Return the [x, y] coordinate for the center point of the cell that contains the specified text.  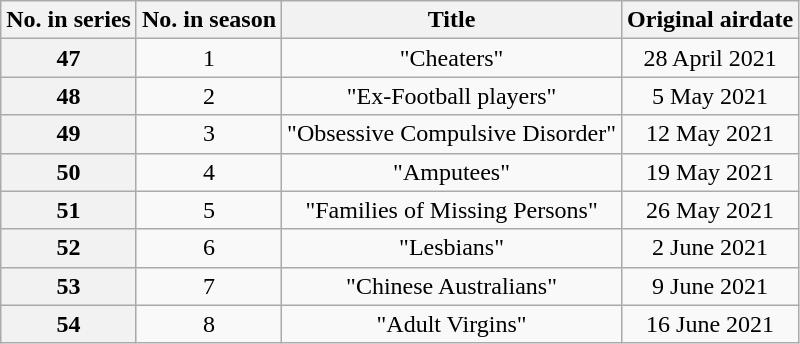
"Amputees" [452, 172]
"Chinese Australians" [452, 286]
"Ex-Football players" [452, 96]
52 [69, 248]
"Cheaters" [452, 58]
Title [452, 20]
26 May 2021 [710, 210]
2 June 2021 [710, 248]
51 [69, 210]
4 [208, 172]
8 [208, 324]
12 May 2021 [710, 134]
"Obsessive Compulsive Disorder" [452, 134]
1 [208, 58]
47 [69, 58]
16 June 2021 [710, 324]
"Families of Missing Persons" [452, 210]
No. in season [208, 20]
3 [208, 134]
"Lesbians" [452, 248]
48 [69, 96]
Original airdate [710, 20]
5 May 2021 [710, 96]
19 May 2021 [710, 172]
9 June 2021 [710, 286]
5 [208, 210]
53 [69, 286]
7 [208, 286]
"Adult Virgins" [452, 324]
6 [208, 248]
No. in series [69, 20]
50 [69, 172]
54 [69, 324]
49 [69, 134]
28 April 2021 [710, 58]
2 [208, 96]
